Locate the cell with the specified text and output its (x, y) center coordinate. 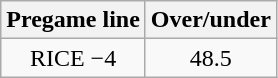
RICE −4 (74, 58)
Over/under (210, 20)
48.5 (210, 58)
Pregame line (74, 20)
